Search for the cell housing the specified text and yield its (X, Y) center coordinate. 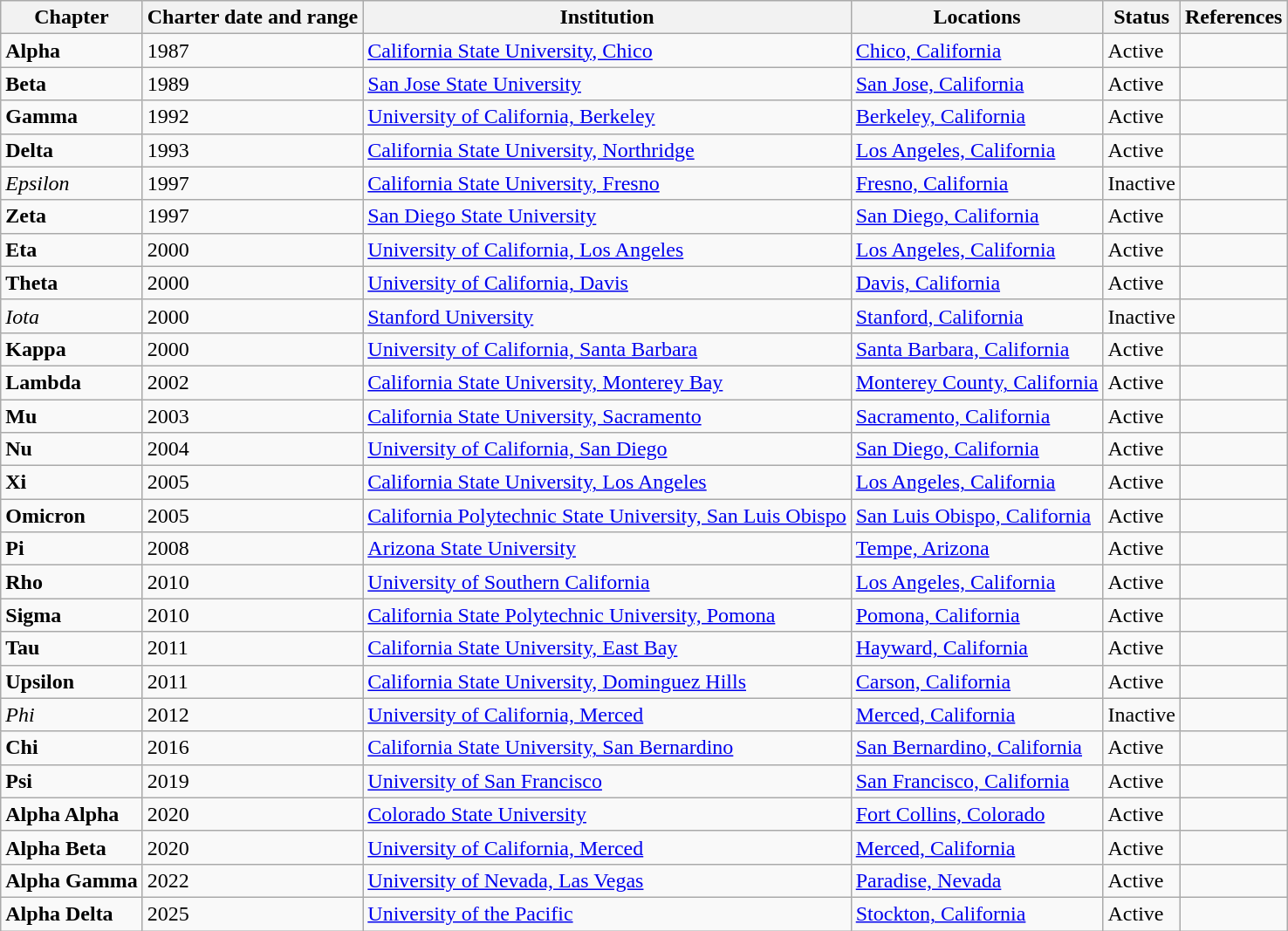
Alpha Delta (72, 914)
Fort Collins, Colorado (977, 814)
2002 (253, 382)
Colorado State University (607, 814)
Fresno, California (977, 183)
San Diego State University (607, 216)
Omicron (72, 516)
University of Southern California (607, 582)
California State University, San Bernardino (607, 748)
California State University, Fresno (607, 183)
Epsilon (72, 183)
Tau (72, 648)
Berkeley, California (977, 117)
1987 (253, 51)
1992 (253, 117)
Iota (72, 316)
Locations (977, 17)
Xi (72, 483)
Sigma (72, 615)
San Luis Obispo, California (977, 516)
Rho (72, 582)
Chico, California (977, 51)
Sacramento, California (977, 416)
Alpha Gamma (72, 880)
2019 (253, 781)
Status (1141, 17)
Lambda (72, 382)
California State University, Monterey Bay (607, 382)
Alpha (72, 51)
University of California, Los Angeles (607, 250)
California State University, Dominguez Hills (607, 681)
University of San Francisco (607, 781)
Chapter (72, 17)
Stanford University (607, 316)
Upsilon (72, 681)
Stockton, California (977, 914)
2012 (253, 715)
Arizona State University (607, 549)
California State University, Chico (607, 51)
Chi (72, 748)
2004 (253, 449)
California State University, East Bay (607, 648)
Pi (72, 549)
Eta (72, 250)
University of California, Berkeley (607, 117)
Mu (72, 416)
California State University, Sacramento (607, 416)
Paradise, Nevada (977, 880)
2022 (253, 880)
Carson, California (977, 681)
Beta (72, 84)
2003 (253, 416)
Kappa (72, 349)
University of California, San Diego (607, 449)
1993 (253, 150)
San Bernardino, California (977, 748)
University of the Pacific (607, 914)
University of California, Davis (607, 283)
Alpha Alpha (72, 814)
California State Polytechnic University, Pomona (607, 615)
Psi (72, 781)
2016 (253, 748)
California State University, Northridge (607, 150)
Institution (607, 17)
1989 (253, 84)
San Jose State University (607, 84)
Santa Barbara, California (977, 349)
2025 (253, 914)
Zeta (72, 216)
Alpha Beta (72, 847)
Tempe, Arizona (977, 549)
San Francisco, California (977, 781)
2008 (253, 549)
References (1234, 17)
Hayward, California (977, 648)
Delta (72, 150)
University of Nevada, Las Vegas (607, 880)
Monterey County, California (977, 382)
Phi (72, 715)
Gamma (72, 117)
California State University, Los Angeles (607, 483)
Davis, California (977, 283)
California Polytechnic State University, San Luis Obispo (607, 516)
Charter date and range (253, 17)
San Jose, California (977, 84)
University of California, Santa Barbara (607, 349)
Theta (72, 283)
Pomona, California (977, 615)
Stanford, California (977, 316)
Nu (72, 449)
